Identify which cell holds the provided text, then report its (X, Y) central coordinate. 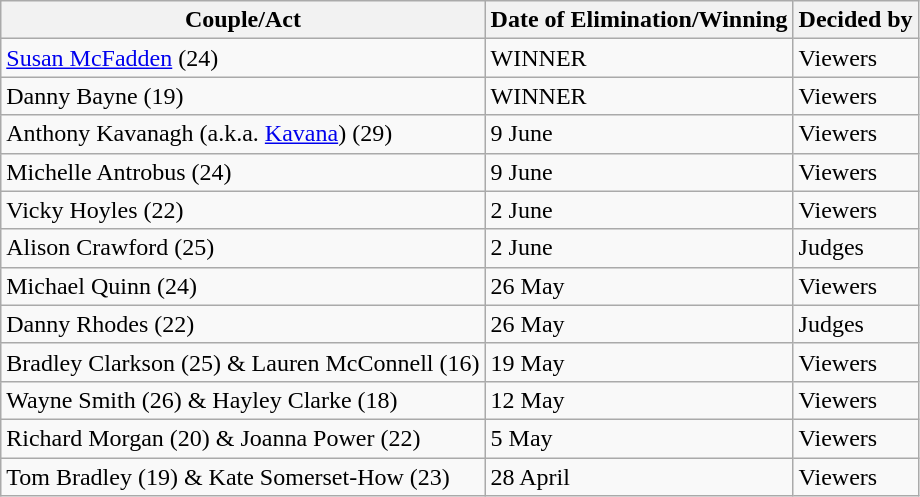
Richard Morgan (20) & Joanna Power (22) (243, 438)
Michelle Antrobus (24) (243, 172)
Anthony Kavanagh (a.k.a. Kavana) (29) (243, 134)
Decided by (856, 20)
19 May (639, 362)
Vicky Hoyles (22) (243, 210)
Alison Crawford (25) (243, 248)
Couple/Act (243, 20)
Tom Bradley (19) & Kate Somerset-How (23) (243, 477)
Danny Rhodes (22) (243, 324)
12 May (639, 400)
Date of Elimination/Winning (639, 20)
Susan McFadden (24) (243, 58)
Michael Quinn (24) (243, 286)
Wayne Smith (26) & Hayley Clarke (18) (243, 400)
Bradley Clarkson (25) & Lauren McConnell (16) (243, 362)
28 April (639, 477)
Danny Bayne (19) (243, 96)
5 May (639, 438)
